Search for the cell housing the specified text and yield its [x, y] center coordinate. 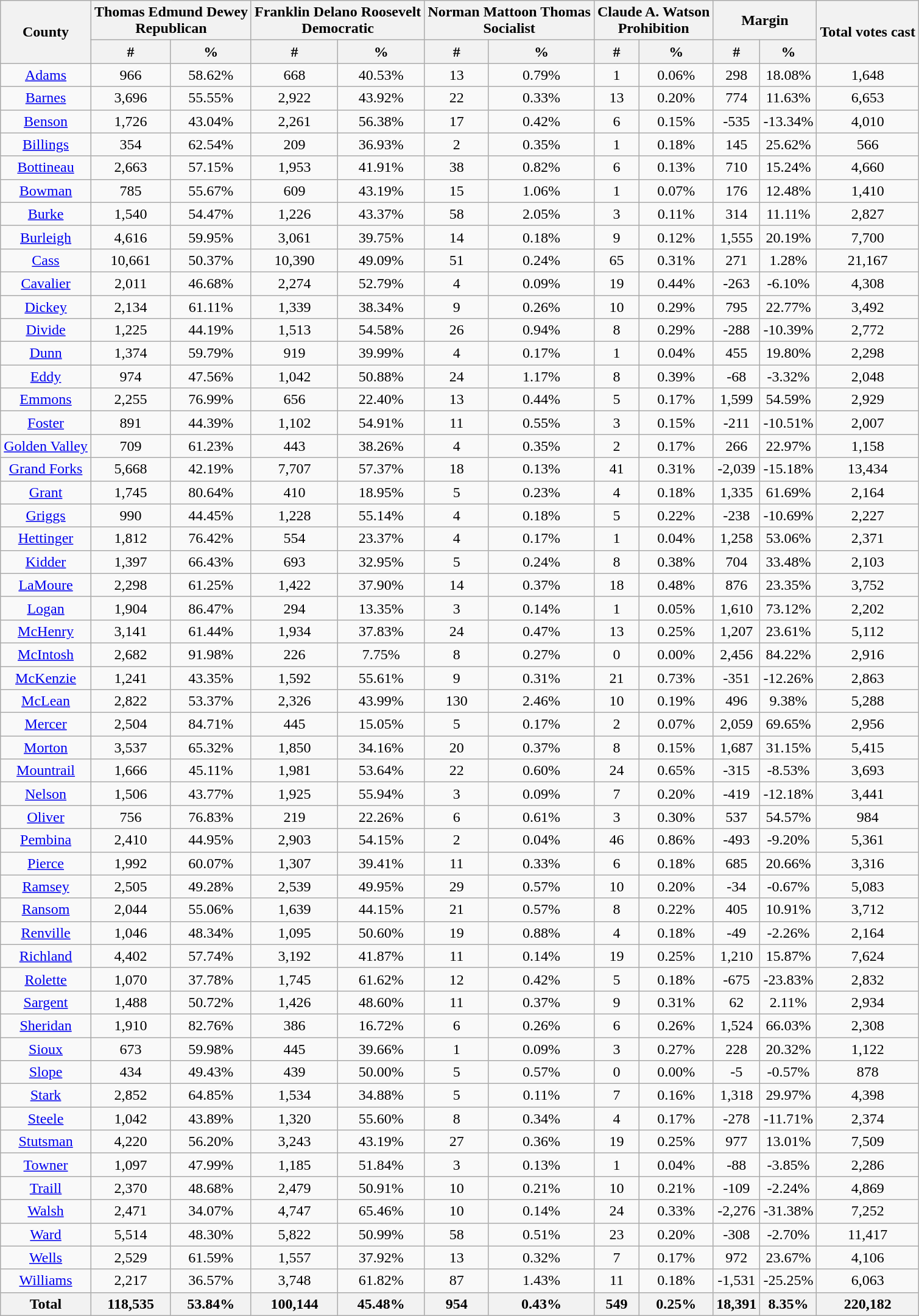
Total [46, 1304]
0.55% [541, 423]
Billings [46, 144]
2,852 [130, 1095]
5,668 [130, 469]
50.99% [381, 1234]
Pierce [46, 863]
Divide [46, 330]
439 [294, 1072]
57.74% [211, 956]
Renville [46, 933]
48.34% [211, 933]
1.17% [541, 377]
785 [130, 191]
3,748 [294, 1281]
37.90% [381, 585]
0.86% [676, 840]
-2.24% [788, 1188]
3,141 [130, 631]
Sioux [46, 1049]
54.47% [211, 214]
42.19% [211, 469]
2,059 [737, 724]
0.16% [676, 1095]
Benson [46, 121]
5,361 [868, 840]
43.99% [381, 701]
2,044 [130, 910]
49.28% [211, 886]
1.06% [541, 191]
4,106 [868, 1258]
2,217 [130, 1281]
1,225 [130, 330]
-12.26% [788, 678]
Grand Forks [46, 469]
Traill [46, 1188]
0.38% [676, 562]
Wells [46, 1258]
455 [737, 353]
Adams [46, 75]
2,929 [868, 400]
-13.34% [788, 121]
-288 [737, 330]
45.11% [211, 771]
3,492 [868, 306]
49.43% [211, 1072]
Logan [46, 608]
Stutsman [46, 1142]
29 [457, 886]
298 [737, 75]
228 [737, 1049]
2.05% [541, 214]
5,112 [868, 631]
46 [616, 840]
1,513 [294, 330]
Eddy [46, 377]
38.34% [381, 306]
23.35% [788, 585]
Walsh [46, 1211]
3,712 [868, 910]
Cavalier [46, 283]
984 [868, 817]
878 [868, 1072]
5,514 [130, 1234]
18.08% [788, 75]
-675 [737, 979]
Emmons [46, 400]
22.40% [381, 400]
Ransom [46, 910]
1,534 [294, 1095]
609 [294, 191]
33.48% [788, 562]
4,660 [868, 168]
0.19% [676, 701]
6,063 [868, 1281]
176 [737, 191]
1,555 [737, 237]
Dunn [46, 353]
-3.32% [788, 377]
54.59% [788, 400]
64.85% [211, 1095]
0.82% [541, 168]
-15.18% [788, 469]
58.62% [211, 75]
-23.83% [788, 979]
673 [130, 1049]
2,286 [868, 1165]
-308 [737, 1234]
2,505 [130, 886]
7,509 [868, 1142]
11.63% [788, 98]
5,288 [868, 701]
23.67% [788, 1258]
Richland [46, 956]
2,103 [868, 562]
1,228 [294, 515]
McKenzie [46, 678]
13,434 [868, 469]
966 [130, 75]
43.04% [211, 121]
86.47% [211, 608]
7,707 [294, 469]
1,335 [737, 492]
0.36% [541, 1142]
3,192 [294, 956]
2,274 [294, 283]
87 [457, 1281]
53.64% [381, 771]
49.95% [381, 886]
1,934 [294, 631]
61.23% [211, 446]
2,471 [130, 1211]
43.37% [381, 214]
57.37% [381, 469]
656 [294, 400]
-3.85% [788, 1165]
34.16% [381, 748]
80.64% [211, 492]
52.79% [381, 283]
20 [457, 748]
2,134 [130, 306]
12.48% [788, 191]
2,371 [868, 539]
76.42% [211, 539]
1,488 [130, 1002]
62.54% [211, 144]
0.79% [541, 75]
2,663 [130, 168]
2,007 [868, 423]
-315 [737, 771]
-1,531 [737, 1281]
-12.18% [788, 794]
54.58% [381, 330]
4,869 [868, 1188]
Barnes [46, 98]
1,599 [737, 400]
2.46% [541, 701]
LaMoure [46, 585]
-2.26% [788, 933]
39.41% [381, 863]
0.47% [541, 631]
50.37% [211, 260]
0.94% [541, 330]
2,456 [737, 654]
-535 [737, 121]
Williams [46, 1281]
Burleigh [46, 237]
Cass [46, 260]
44.39% [211, 423]
4,220 [130, 1142]
1,122 [868, 1049]
-10.51% [788, 423]
0.30% [676, 817]
59.79% [211, 353]
54.57% [788, 817]
130 [457, 701]
7.75% [381, 654]
44.95% [211, 840]
Golden Valley [46, 446]
1,097 [130, 1165]
66.43% [211, 562]
1,185 [294, 1165]
Hettinger [46, 539]
-68 [737, 377]
-10.39% [788, 330]
15.87% [788, 956]
7,700 [868, 237]
10,390 [294, 260]
50.88% [381, 377]
61.69% [788, 492]
1,506 [130, 794]
7,252 [868, 1211]
Sheridan [46, 1025]
2,370 [130, 1188]
-2,039 [737, 469]
44.19% [211, 330]
2,682 [130, 654]
53.84% [211, 1304]
41.87% [381, 956]
100,144 [294, 1304]
55.06% [211, 910]
693 [294, 562]
Morton [46, 748]
27 [457, 1142]
65.32% [211, 748]
76.99% [211, 400]
3,537 [130, 748]
-0.67% [788, 886]
2,916 [868, 654]
61.59% [211, 1258]
23.37% [381, 539]
266 [737, 446]
53.37% [211, 701]
1.28% [788, 260]
Nelson [46, 794]
4,747 [294, 1211]
-211 [737, 423]
43.92% [381, 98]
-88 [737, 1165]
3,693 [868, 771]
20.66% [788, 863]
Margin [765, 21]
47.56% [211, 377]
43.89% [211, 1119]
56.38% [381, 121]
31.15% [788, 748]
1,610 [737, 608]
Oliver [46, 817]
314 [737, 214]
50.91% [381, 1188]
2,827 [868, 214]
1,258 [737, 539]
-2.70% [788, 1234]
41 [616, 469]
2,326 [294, 701]
537 [737, 817]
2,202 [868, 608]
Bowman [46, 191]
-0.57% [788, 1072]
Ramsey [46, 886]
1,557 [294, 1258]
4,402 [130, 956]
10.91% [788, 910]
-419 [737, 794]
2,922 [294, 98]
2,934 [868, 1002]
2,903 [294, 840]
2,255 [130, 400]
48.68% [211, 1188]
496 [737, 701]
2,227 [868, 515]
32.95% [381, 562]
15.24% [788, 168]
954 [457, 1304]
60.07% [211, 863]
47.99% [211, 1165]
-31.38% [788, 1211]
48.60% [381, 1002]
3,316 [868, 863]
1,812 [130, 539]
-8.53% [788, 771]
3,061 [294, 237]
37.92% [381, 1258]
59.95% [211, 237]
23.61% [788, 631]
County [46, 32]
386 [294, 1025]
876 [737, 585]
2,822 [130, 701]
1,158 [868, 446]
37.83% [381, 631]
1,374 [130, 353]
56.20% [211, 1142]
40.53% [381, 75]
1,307 [294, 863]
118,535 [130, 1304]
50.60% [381, 933]
17 [457, 121]
1,524 [737, 1025]
1,226 [294, 214]
10,661 [130, 260]
Rolette [46, 979]
51 [457, 260]
1,687 [737, 748]
2,772 [868, 330]
2,529 [130, 1258]
29.97% [788, 1095]
756 [130, 817]
549 [616, 1304]
11.11% [788, 214]
Claude A. WatsonProhibition [653, 21]
34.07% [211, 1211]
434 [130, 1072]
0.43% [541, 1304]
55.67% [211, 191]
1,992 [130, 863]
44.15% [381, 910]
61.25% [211, 585]
Pembina [46, 840]
Towner [46, 1165]
990 [130, 515]
69.65% [788, 724]
13.01% [788, 1142]
61.62% [381, 979]
21,167 [868, 260]
2,956 [868, 724]
Sargent [46, 1002]
76.83% [211, 817]
45.48% [381, 1304]
5,822 [294, 1234]
2,261 [294, 121]
37.78% [211, 979]
0.88% [541, 933]
38 [457, 168]
Foster [46, 423]
19.80% [788, 353]
13.35% [381, 608]
22.77% [788, 306]
Total votes cast [868, 32]
36.57% [211, 1281]
73.12% [788, 608]
4,616 [130, 237]
Norman Mattoon ThomasSocialist [509, 21]
Franklin Delano RooseveltDemocratic [337, 21]
220,182 [868, 1304]
2,832 [868, 979]
2,504 [130, 724]
1,953 [294, 168]
354 [130, 144]
16.72% [381, 1025]
919 [294, 353]
1.43% [541, 1281]
55.61% [381, 678]
3,243 [294, 1142]
84.22% [788, 654]
795 [737, 306]
6,653 [868, 98]
1,339 [294, 306]
566 [868, 144]
704 [737, 562]
1,981 [294, 771]
2.11% [788, 1002]
23 [616, 1234]
219 [294, 817]
-263 [737, 283]
Stark [46, 1095]
2,479 [294, 1188]
774 [737, 98]
22.26% [381, 817]
38.26% [381, 446]
0.23% [541, 492]
2,863 [868, 678]
Griggs [46, 515]
5,415 [868, 748]
1,592 [294, 678]
294 [294, 608]
554 [294, 539]
McIntosh [46, 654]
61.82% [381, 1281]
-238 [737, 515]
-351 [737, 678]
4,010 [868, 121]
62 [737, 1002]
18,391 [737, 1304]
20.19% [788, 237]
9.38% [788, 701]
0.73% [676, 678]
972 [737, 1258]
1,241 [130, 678]
55.60% [381, 1119]
18.95% [381, 492]
Dickey [46, 306]
2,048 [868, 377]
0.12% [676, 237]
974 [130, 377]
-34 [737, 886]
66.03% [788, 1025]
12 [457, 979]
36.93% [381, 144]
46.68% [211, 283]
668 [294, 75]
-493 [737, 840]
8.35% [788, 1304]
5,083 [868, 886]
4,308 [868, 283]
51.84% [381, 1165]
2,374 [868, 1119]
145 [737, 144]
1,426 [294, 1002]
22.97% [788, 446]
McHenry [46, 631]
0.51% [541, 1234]
710 [737, 168]
4,398 [868, 1095]
1,904 [130, 608]
15.05% [381, 724]
405 [737, 910]
Mountrail [46, 771]
-5 [737, 1072]
41.91% [381, 168]
1,095 [294, 933]
1,318 [737, 1095]
55.14% [381, 515]
-49 [737, 933]
685 [737, 863]
61.44% [211, 631]
1,648 [868, 75]
2,539 [294, 886]
-6.10% [788, 283]
-9.20% [788, 840]
226 [294, 654]
1,910 [130, 1025]
55.55% [211, 98]
25.62% [788, 144]
26 [457, 330]
Ward [46, 1234]
891 [130, 423]
0.61% [541, 817]
59.98% [211, 1049]
-11.71% [788, 1119]
39.66% [381, 1049]
0.05% [676, 608]
709 [130, 446]
0.65% [676, 771]
49.09% [381, 260]
1,046 [130, 933]
1,925 [294, 794]
Kidder [46, 562]
271 [737, 260]
209 [294, 144]
1,726 [130, 121]
7,624 [868, 956]
39.75% [381, 237]
Bottineau [46, 168]
1,102 [294, 423]
11,417 [868, 1234]
0.34% [541, 1119]
Slope [46, 1072]
3,441 [868, 794]
977 [737, 1142]
39.99% [381, 353]
65.46% [381, 1211]
1,070 [130, 979]
82.76% [211, 1025]
84.71% [211, 724]
57.15% [211, 168]
410 [294, 492]
2,410 [130, 840]
53.06% [788, 539]
43.77% [211, 794]
61.11% [211, 306]
55.94% [381, 794]
91.98% [211, 654]
0.32% [541, 1258]
Grant [46, 492]
-109 [737, 1188]
-2,276 [737, 1211]
54.91% [381, 423]
1,320 [294, 1119]
1,410 [868, 191]
3,752 [868, 585]
1,850 [294, 748]
34.88% [381, 1095]
1,639 [294, 910]
44.45% [211, 515]
20.32% [788, 1049]
1,210 [737, 956]
2,011 [130, 283]
43.35% [211, 678]
0.60% [541, 771]
-25.25% [788, 1281]
-278 [737, 1119]
0.39% [676, 377]
48.30% [211, 1234]
1,397 [130, 562]
65 [616, 260]
1,207 [737, 631]
2,308 [868, 1025]
1,422 [294, 585]
3,696 [130, 98]
0.06% [676, 75]
50.00% [381, 1072]
1,666 [130, 771]
McLean [46, 701]
Steele [46, 1119]
443 [294, 446]
50.72% [211, 1002]
15 [457, 191]
0.48% [676, 585]
54.15% [381, 840]
1,540 [130, 214]
Thomas Edmund DeweyRepublican [171, 21]
Burke [46, 214]
Mercer [46, 724]
-10.69% [788, 515]
